From the cell containing the given text, extract its center point as (X, Y) coordinate. 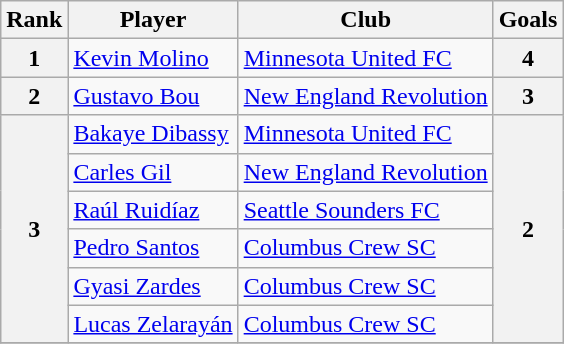
Pedro Santos (153, 248)
Rank (34, 20)
Player (153, 20)
Goals (528, 20)
Bakaye Dibassy (153, 134)
Raúl Ruidíaz (153, 210)
Kevin Molino (153, 58)
4 (528, 58)
Club (366, 20)
Carles Gil (153, 172)
1 (34, 58)
Lucas Zelarayán (153, 324)
Seattle Sounders FC (366, 210)
Gyasi Zardes (153, 286)
Gustavo Bou (153, 96)
